Extract the [x, y] coordinate from the center of the cell holding the provided text.  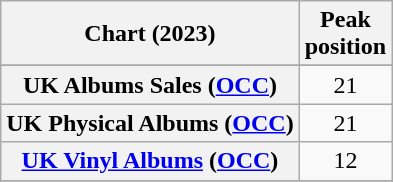
Peakposition [345, 34]
UK Albums Sales (OCC) [150, 85]
12 [345, 161]
UK Physical Albums (OCC) [150, 123]
Chart (2023) [150, 34]
UK Vinyl Albums (OCC) [150, 161]
